Search for the cell housing the specified text and yield its [X, Y] center coordinate. 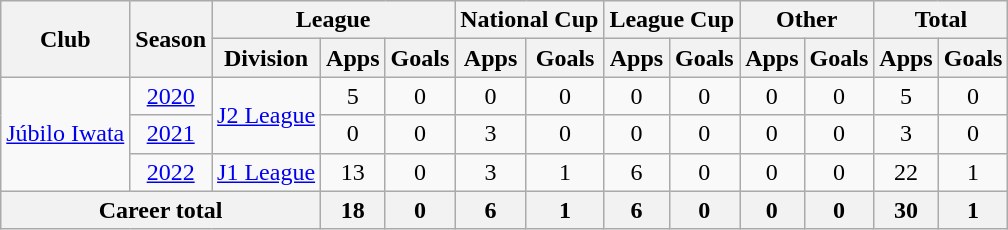
Career total [161, 210]
18 [353, 210]
Club [66, 39]
J2 League [266, 115]
J1 League [266, 172]
Other [807, 20]
Division [266, 58]
13 [353, 172]
22 [906, 172]
National Cup [530, 20]
30 [906, 210]
2022 [171, 172]
2020 [171, 96]
League [334, 20]
League Cup [672, 20]
Júbilo Iwata [66, 134]
2021 [171, 134]
Season [171, 39]
Total [941, 20]
